Detect which cell encompasses the target text, then output its (X, Y) center coordinate. 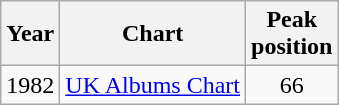
66 (292, 85)
1982 (30, 85)
Year (30, 34)
Peakposition (292, 34)
UK Albums Chart (153, 85)
Chart (153, 34)
